From the cell containing the given text, extract its center point as [X, Y] coordinate. 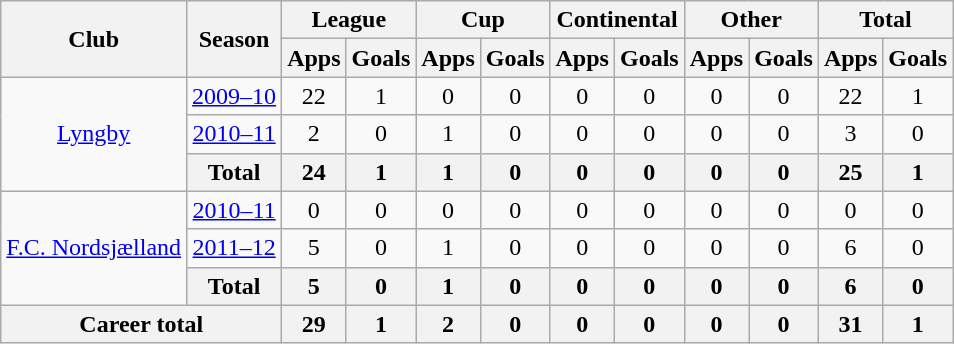
31 [850, 324]
F.C. Nordsjælland [94, 248]
Career total [142, 324]
2011–12 [234, 248]
Lyngby [94, 134]
Cup [483, 20]
Other [751, 20]
League [349, 20]
24 [314, 172]
29 [314, 324]
Continental [617, 20]
25 [850, 172]
Club [94, 39]
Season [234, 39]
3 [850, 134]
2009–10 [234, 96]
